Extract the (x, y) coordinate from the center of the cell holding the provided text.  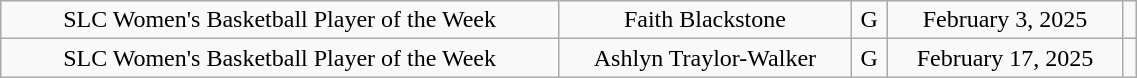
February 3, 2025 (1005, 20)
February 17, 2025 (1005, 58)
Ashlyn Traylor-Walker (704, 58)
Faith Blackstone (704, 20)
